Determine the [X, Y] coordinate at the center of the cell enclosing the given text.  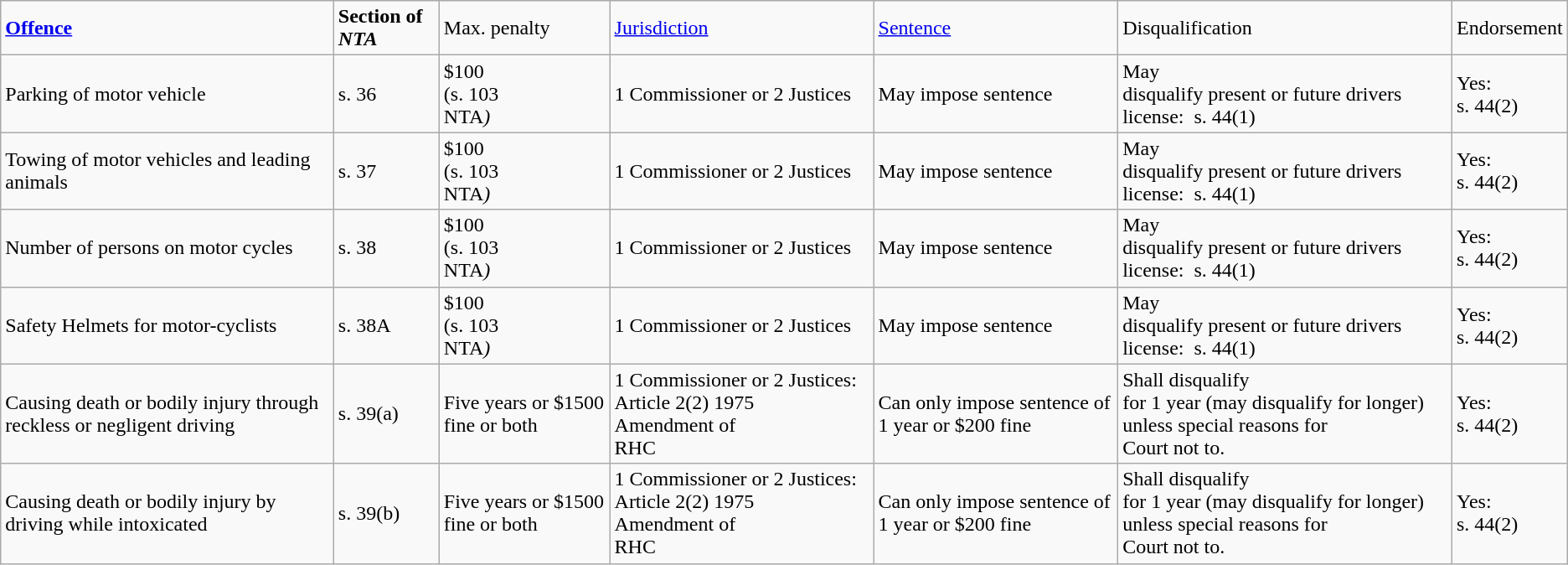
Parking of motor vehicle [168, 94]
s. 39(b) [386, 513]
s. 38A [386, 325]
Section of NTA [386, 29]
Jurisdiction [742, 29]
Sentence [996, 29]
Max. penalty [524, 29]
Causing death or bodily injury by driving while intoxicated [168, 513]
Endorsement [1509, 29]
Offence [168, 29]
s. 36 [386, 94]
Safety Helmets for motor-cyclists [168, 325]
s. 38 [386, 248]
Causing death or bodily injury through reckless or negligent driving [168, 414]
Towing of motor vehicles and leading animals [168, 171]
Number of persons on motor cycles [168, 248]
s. 37 [386, 171]
s. 39(a) [386, 414]
Disqualification [1285, 29]
